Find where the given text appears and provide that cell's center as [x, y] coordinate. 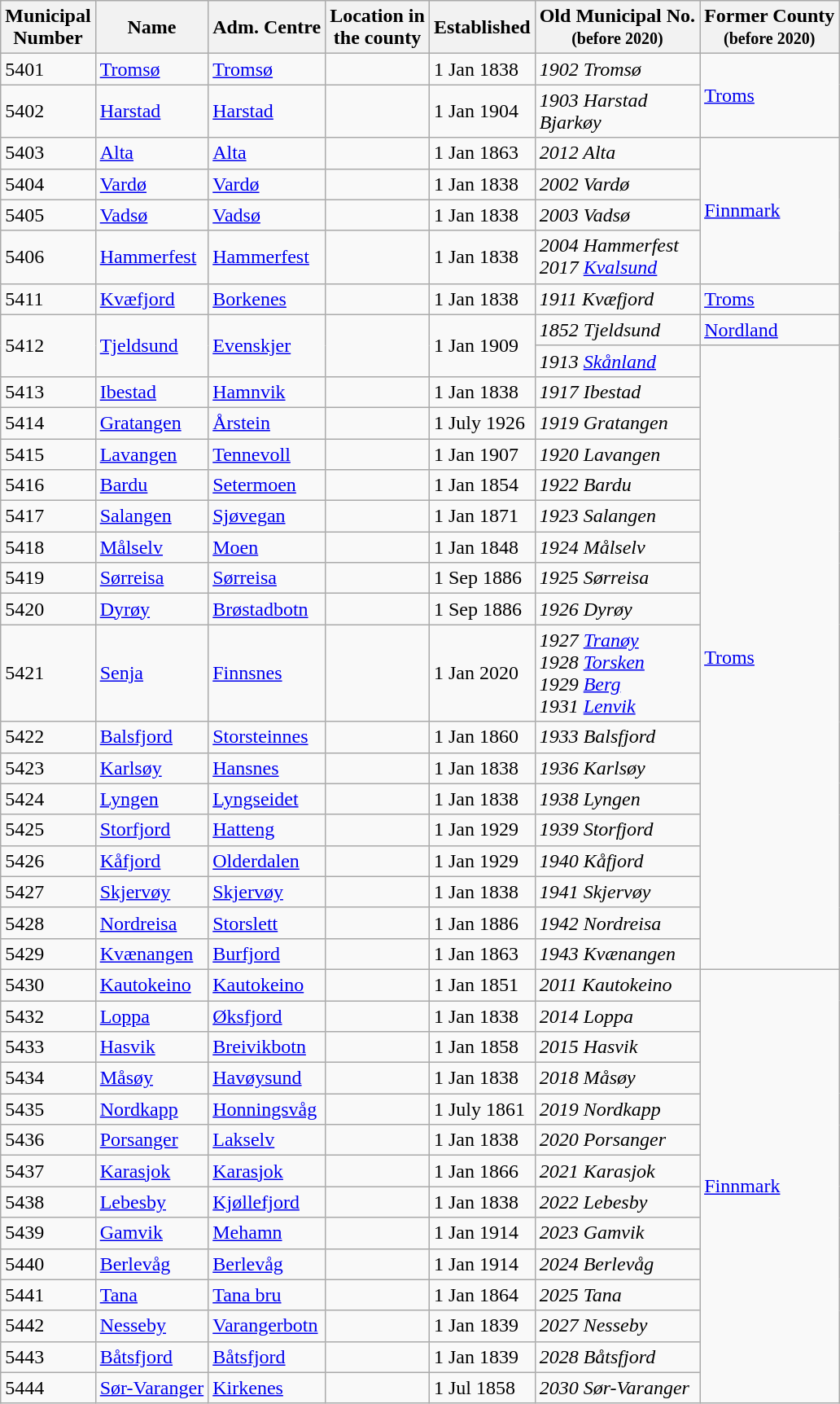
Sør-Varanger [151, 1388]
5433 [48, 1047]
5414 [48, 423]
2018 Måsøy [617, 1078]
1933 Balsfjord [617, 737]
Kåfjord [151, 861]
Ibestad [151, 392]
2030 Sør-Varanger [617, 1388]
5434 [48, 1078]
Måsøy [151, 1078]
Brøstadbotn [267, 609]
1924 Målselv [617, 547]
Hatteng [267, 830]
Old Municipal No.(before 2020) [617, 28]
Karlsøy [151, 768]
Loppa [151, 1016]
5437 [48, 1171]
1 Jan 1904 [482, 111]
Nordkapp [151, 1109]
5442 [48, 1326]
5424 [48, 799]
1923 Salangen [617, 516]
Årstein [267, 423]
Bardu [151, 485]
Øksfjord [267, 1016]
1903 Harstad Bjarkøy [617, 111]
5412 [48, 345]
MunicipalNumber [48, 28]
Mehamn [267, 1233]
Havøysund [267, 1078]
Kjøllefjord [267, 1202]
1 Jan 1848 [482, 547]
Evenskjer [267, 345]
Målselv [151, 547]
Lyngseidet [267, 799]
2019 Nordkapp [617, 1109]
Storsteinnes [267, 737]
5403 [48, 153]
5444 [48, 1388]
1926 Dyrøy [617, 609]
1942 Nordreisa [617, 923]
1940 Kåfjord [617, 861]
2024 Berlevåg [617, 1264]
Porsanger [151, 1140]
5405 [48, 215]
5419 [48, 578]
5425 [48, 830]
5443 [48, 1357]
Location inthe county [378, 28]
2025 Tana [617, 1295]
5415 [48, 454]
Sjøvegan [267, 516]
1 Jan 1858 [482, 1047]
Dyrøy [151, 609]
2027 Nesseby [617, 1326]
Olderdalen [267, 861]
Gamvik [151, 1233]
1 Jul 1858 [482, 1388]
2012 Alta [617, 153]
1919 Gratangen [617, 423]
Senja [151, 673]
5423 [48, 768]
Borkenes [267, 299]
Balsfjord [151, 737]
5435 [48, 1109]
2002 Vardø [617, 184]
Tana [151, 1295]
1 July 1926 [482, 423]
1 Jan 1866 [482, 1171]
2021 Karasjok [617, 1171]
5404 [48, 184]
2014 Loppa [617, 1016]
5440 [48, 1264]
5427 [48, 892]
2015 Hasvik [617, 1047]
5430 [48, 985]
5401 [48, 69]
Salangen [151, 516]
Nordreisa [151, 923]
2011 Kautokeino [617, 985]
Lavangen [151, 454]
2003 Vadsø [617, 215]
Storfjord [151, 830]
5422 [48, 737]
Kvæfjord [151, 299]
Tennevoll [267, 454]
5429 [48, 954]
2020 Porsanger [617, 1140]
5436 [48, 1140]
1 Jan 1854 [482, 485]
5418 [48, 547]
1 Jan 1909 [482, 345]
Adm. Centre [267, 28]
Honningsvåg [267, 1109]
5416 [48, 485]
5428 [48, 923]
Former County(before 2020) [770, 28]
1 Jan 1907 [482, 454]
1 Jan 1864 [482, 1295]
1 Jan 1851 [482, 985]
1 Jan 1871 [482, 516]
Nesseby [151, 1326]
1 Jan 1860 [482, 737]
Name [151, 28]
Lyngen [151, 799]
5406 [48, 257]
1939 Storfjord [617, 830]
Finnsnes [267, 673]
Setermoen [267, 485]
1 July 1861 [482, 1109]
1911 Kvæfjord [617, 299]
1913 Skånland [617, 361]
Gratangen [151, 423]
5432 [48, 1016]
1941 Skjervøy [617, 892]
5441 [48, 1295]
5402 [48, 111]
Storslett [267, 923]
5413 [48, 392]
Varangerbotn [267, 1326]
5420 [48, 609]
1920 Lavangen [617, 454]
5438 [48, 1202]
Kvænangen [151, 954]
Moen [267, 547]
Tjeldsund [151, 345]
Hamnvik [267, 392]
1938 Lyngen [617, 799]
2022 Lebesby [617, 1202]
2004 Hammerfest2017 Kvalsund [617, 257]
5417 [48, 516]
Kirkenes [267, 1388]
Hasvik [151, 1047]
Nordland [770, 330]
1943 Kvænangen [617, 954]
1927 Tranøy1928 Torsken1929 Berg1931 Lenvik [617, 673]
Lebesby [151, 1202]
2028 Båtsfjord [617, 1357]
1936 Karlsøy [617, 768]
1902 Tromsø [617, 69]
Hansnes [267, 768]
1 Jan 2020 [482, 673]
Lakselv [267, 1140]
Established [482, 28]
5439 [48, 1233]
5426 [48, 861]
Tana bru [267, 1295]
1 Jan 1886 [482, 923]
Breivikbotn [267, 1047]
1917 Ibestad [617, 392]
5421 [48, 673]
1852 Tjeldsund [617, 330]
5411 [48, 299]
Burfjord [267, 954]
2023 Gamvik [617, 1233]
1922 Bardu [617, 485]
1925 Sørreisa [617, 578]
